Determine the (x, y) coordinate at the center of the cell enclosing the given text.  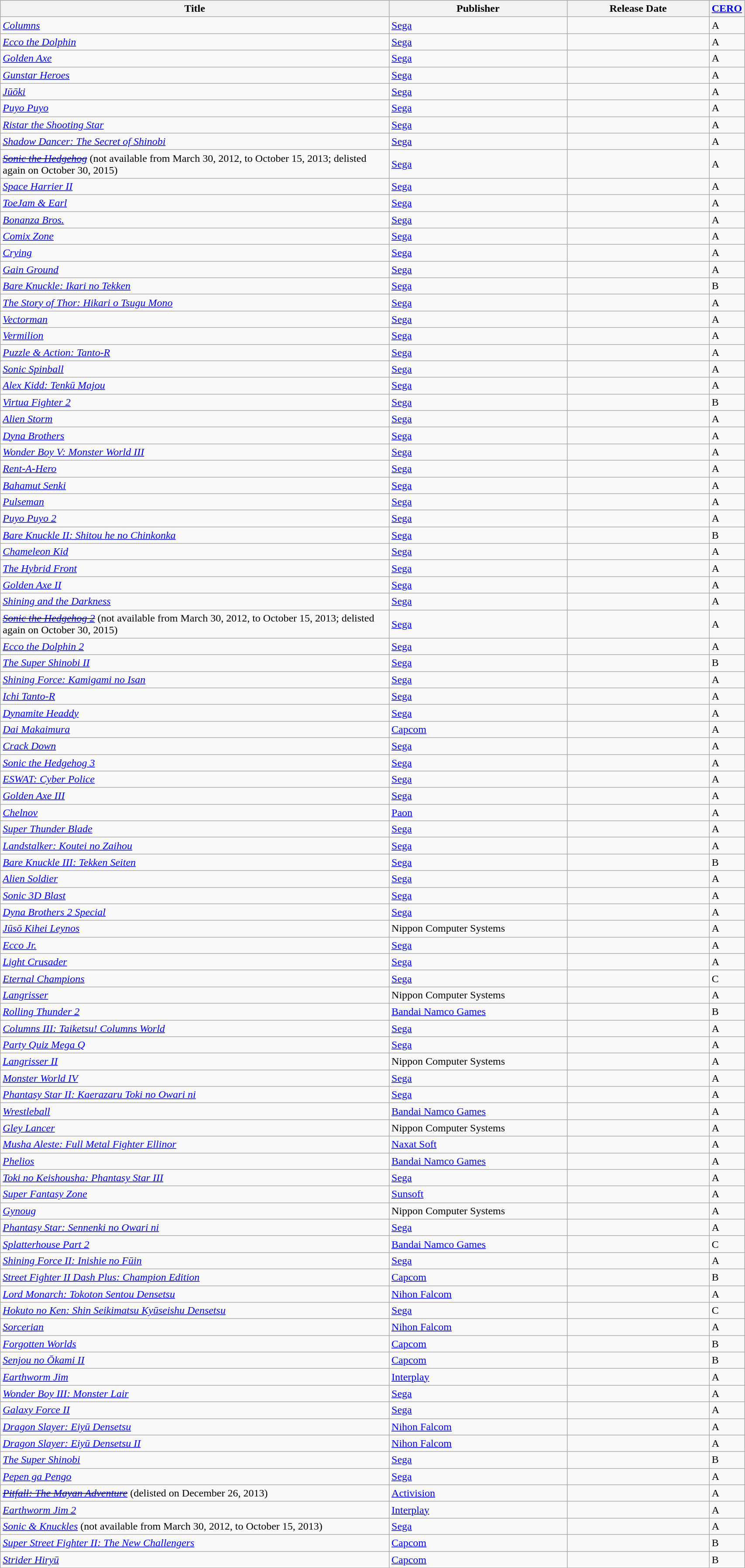
Puzzle & Action: Tanto-R (195, 352)
Wonder Boy III: Monster Lair (195, 1394)
Toki no Keishousha: Phantasy Star III (195, 1178)
Gynoug (195, 1211)
Earthworm Jim (195, 1377)
Eternal Champions (195, 978)
Monster World IV (195, 1078)
Comix Zone (195, 236)
The Hybrid Front (195, 568)
Sonic 3D Blast (195, 895)
Sonic Spinball (195, 369)
Sonic & Knuckles (not available from March 30, 2012, to October 15, 2013) (195, 1526)
Naxat Soft (478, 1144)
Musha Aleste: Full Metal Fighter Ellinor (195, 1144)
Alien Soldier (195, 879)
Earthworm Jim 2 (195, 1510)
Alex Kidd: Tenkū Majou (195, 386)
Lord Monarch: Tokoton Sentou Densetsu (195, 1294)
The Super Shinobi II (195, 663)
Dyna Brothers (195, 435)
Langrisser (195, 995)
Pitfall: The Mayan Adventure (delisted on December 26, 2013) (195, 1493)
Galaxy Force II (195, 1410)
Bare Knuckle III: Tekken Seiten (195, 862)
Alien Storm (195, 419)
Golden Axe (195, 58)
Activision (478, 1493)
Shining Force II: Inishie no Fūin (195, 1261)
Bonanza Bros. (195, 219)
Jūōki (195, 92)
Jūsō Kihei Leynos (195, 929)
Virtua Fighter 2 (195, 402)
Sonic the Hedgehog 3 (195, 763)
Puyo Puyo (195, 108)
Wonder Boy V: Monster World III (195, 452)
Golden Axe II (195, 585)
Super Fantasy Zone (195, 1194)
Crack Down (195, 746)
Ecco the Dolphin 2 (195, 646)
CERO (727, 9)
Columns (195, 25)
Vermilion (195, 336)
Gunstar Heroes (195, 75)
Shining Force: Kamigami no Isan (195, 680)
Rolling Thunder 2 (195, 1011)
Forgotten Worlds (195, 1344)
Super Street Fighter II: The New Challengers (195, 1543)
Hokuto no Ken: Shin Seikimatsu Kyūseishu Densetsu (195, 1311)
Ristar the Shooting Star (195, 125)
Dai Makaimura (195, 729)
Senjou no Ōkami II (195, 1360)
Strider Hiryū (195, 1559)
Chameleon Kid (195, 552)
Phantasy Star: Sennenki no Owari ni (195, 1227)
Columns III: Taiketsu! Columns World (195, 1028)
Dynamite Headdy (195, 713)
Party Quiz Mega Q (195, 1045)
Title (195, 9)
Pepen ga Pengo (195, 1476)
Phantasy Star II: Kaerazaru Toki no Owari ni (195, 1095)
Dragon Slayer: Eiyū Densetsu (195, 1427)
Sonic the Hedgehog 2 (not available from March 30, 2012, to October 15, 2013; delisted again on October 30, 2015) (195, 624)
Sunsoft (478, 1194)
ESWAT: Cyber Police (195, 779)
Release Date (638, 9)
The Super Shinobi (195, 1460)
Super Thunder Blade (195, 829)
Phelios (195, 1161)
Ichi Tanto-R (195, 696)
Rent-A-Hero (195, 468)
Wrestleball (195, 1111)
Shadow Dancer: The Secret of Shinobi (195, 141)
Sonic the Hedgehog (not available from March 30, 2012, to October 15, 2013; delisted again on October 30, 2015) (195, 164)
Langrisser II (195, 1062)
Paon (478, 813)
Gley Lancer (195, 1128)
Dragon Slayer: Eiyū Densetsu II (195, 1443)
Ecco Jr. (195, 945)
Bare Knuckle: Ikari no Tekken (195, 286)
The Story of Thor: Hikari o Tsugu Mono (195, 303)
Crying (195, 253)
Landstalker: Koutei no Zaihou (195, 846)
Bahamut Senki (195, 485)
Publisher (478, 9)
Splatterhouse Part 2 (195, 1244)
Street Fighter II Dash Plus: Champion Edition (195, 1277)
Chelnov (195, 813)
Ecco the Dolphin (195, 42)
Vectorman (195, 319)
Sorcerian (195, 1327)
Gain Ground (195, 270)
Dyna Brothers 2 Special (195, 912)
Space Harrier II (195, 186)
Bare Knuckle II: Shitou he no Chinkonka (195, 535)
ToeJam & Earl (195, 203)
Pulseman (195, 502)
Golden Axe III (195, 796)
Shining and the Darkness (195, 601)
Puyo Puyo 2 (195, 519)
Light Crusader (195, 962)
